From the cell containing the given text, extract its center point as [X, Y] coordinate. 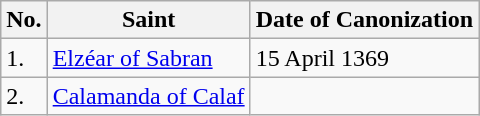
Calamanda of Calaf [148, 96]
15 April 1369 [364, 58]
2. [24, 96]
1. [24, 58]
No. [24, 20]
Elzéar of Sabran [148, 58]
Date of Canonization [364, 20]
Saint [148, 20]
